Search for the cell housing the specified text and yield its (x, y) center coordinate. 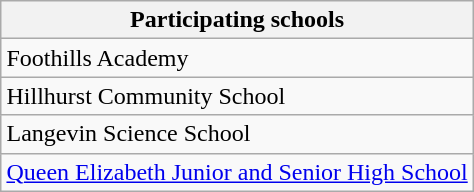
Foothills Academy (237, 58)
Langevin Science School (237, 134)
Participating schools (237, 20)
Hillhurst Community School (237, 96)
Queen Elizabeth Junior and Senior High School (237, 172)
